Pinpoint the cell where the given text exists, returning its [x, y] midpoint coordinate. 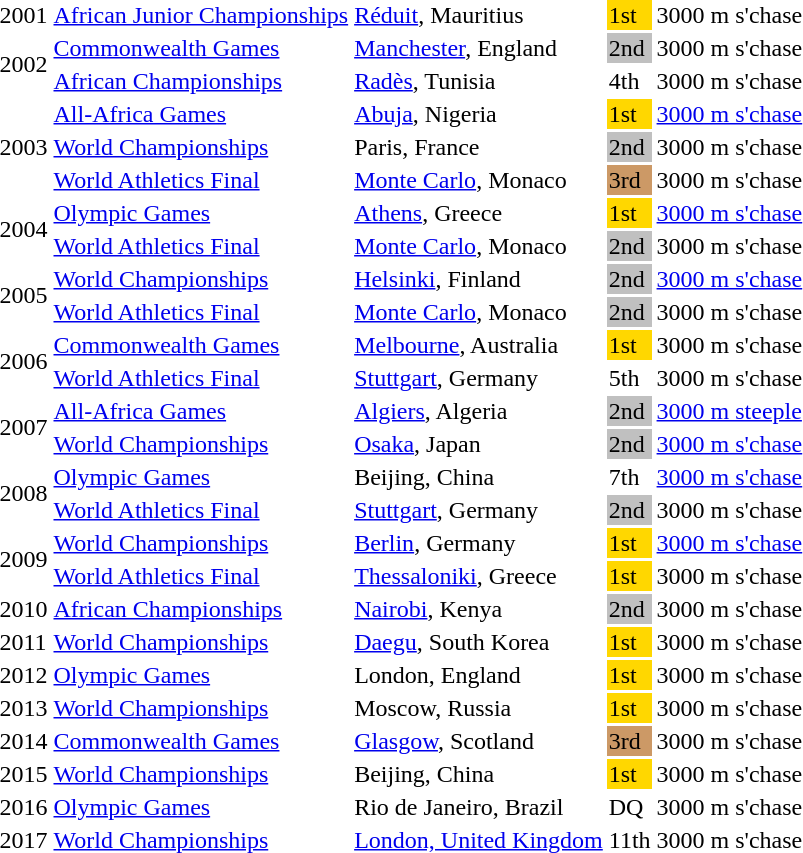
DQ [630, 807]
Daegu, South Korea [479, 642]
Glasgow, Scotland [479, 741]
4th [630, 81]
Thessaloniki, Greece [479, 576]
7th [630, 477]
Algiers, Algeria [479, 411]
Helsinki, Finland [479, 279]
Réduit, Mauritius [479, 15]
Manchester, England [479, 48]
Athens, Greece [479, 213]
Radès, Tunisia [479, 81]
Melbourne, Australia [479, 345]
Rio de Janeiro, Brazil [479, 807]
Nairobi, Kenya [479, 609]
Osaka, Japan [479, 444]
5th [630, 378]
African Junior Championships [201, 15]
Paris, France [479, 147]
London, England [479, 675]
Berlin, Germany [479, 543]
Abuja, Nigeria [479, 114]
Moscow, Russia [479, 708]
